Determine the (X, Y) coordinate at the center of the cell enclosing the given text.  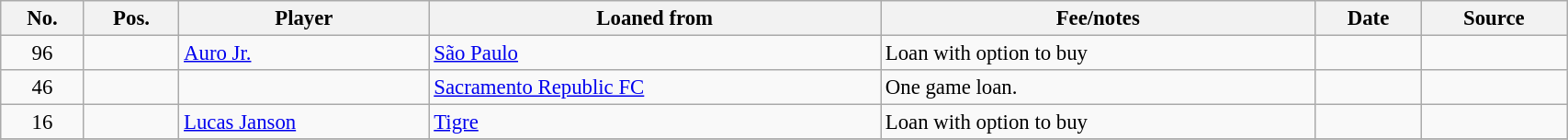
Loaned from (655, 18)
Lucas Janson (304, 122)
Pos. (131, 18)
Tigre (655, 122)
Date (1369, 18)
One game loan. (1097, 87)
No. (42, 18)
Auro Jr. (304, 53)
São Paulo (655, 53)
96 (42, 53)
16 (42, 122)
Player (304, 18)
Fee/notes (1097, 18)
Sacramento Republic FC (655, 87)
Source (1494, 18)
46 (42, 87)
